Identify which cell holds the provided text, then report its [x, y] central coordinate. 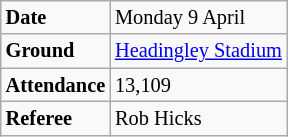
13,109 [198, 85]
Date [56, 17]
Attendance [56, 85]
Monday 9 April [198, 17]
Rob Hicks [198, 118]
Headingley Stadium [198, 51]
Referee [56, 118]
Ground [56, 51]
